Output the [x, y] coordinate of the center of the cell containing the given text.  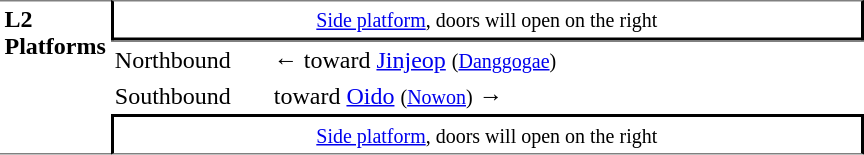
L2Platforms [55, 77]
Northbound [190, 59]
← toward Jinjeop (Danggogae) [566, 59]
toward Oido (Nowon) → [566, 96]
Southbound [190, 96]
